Search for the cell housing the specified text and yield its [X, Y] center coordinate. 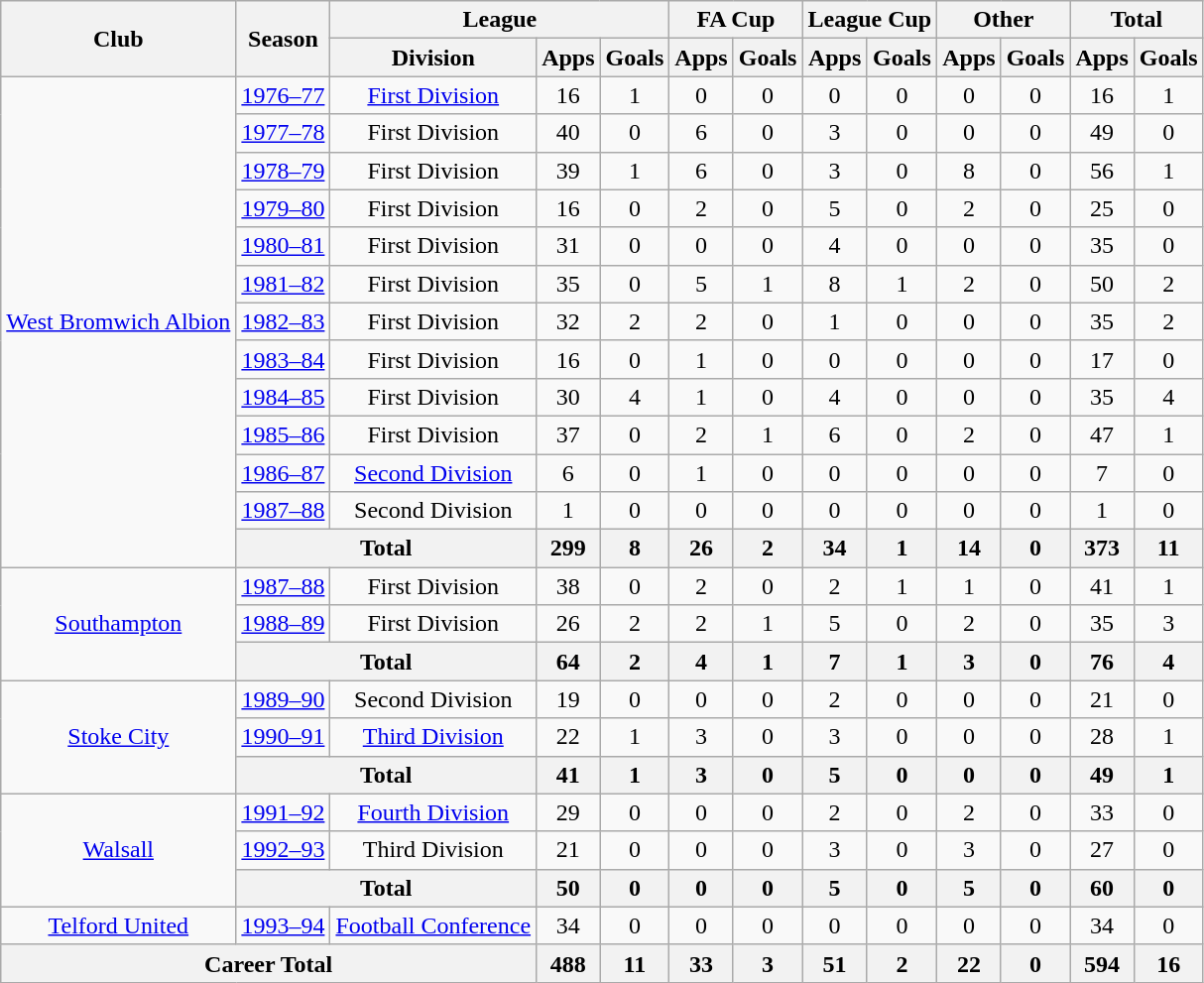
1991–92 [284, 812]
Stoke City [119, 737]
40 [568, 133]
1983–84 [284, 359]
373 [1102, 549]
299 [568, 549]
28 [1102, 737]
1988–89 [284, 624]
39 [568, 171]
Career Total [269, 963]
1990–91 [284, 737]
Walsall [119, 850]
Division [433, 58]
West Bromwich Albion [119, 321]
19 [568, 699]
FA Cup [736, 20]
47 [1102, 434]
1989–90 [284, 699]
Fourth Division [433, 812]
60 [1102, 888]
51 [835, 963]
1986–87 [284, 473]
14 [969, 549]
38 [568, 586]
1980–81 [284, 246]
League Cup [870, 20]
1977–78 [284, 133]
25 [1102, 208]
29 [568, 812]
Telford United [119, 925]
1992–93 [284, 850]
30 [568, 397]
56 [1102, 171]
1981–82 [284, 284]
27 [1102, 850]
Football Conference [433, 925]
League [500, 20]
1984–85 [284, 397]
1993–94 [284, 925]
37 [568, 434]
76 [1102, 662]
594 [1102, 963]
1982–83 [284, 321]
1978–79 [284, 171]
1979–80 [284, 208]
Other [1004, 20]
Season [284, 39]
17 [1102, 359]
Southampton [119, 624]
488 [568, 963]
Club [119, 39]
32 [568, 321]
1976–77 [284, 95]
1985–86 [284, 434]
31 [568, 246]
64 [568, 662]
